Extract the (X, Y) coordinate from the center of the cell holding the provided text.  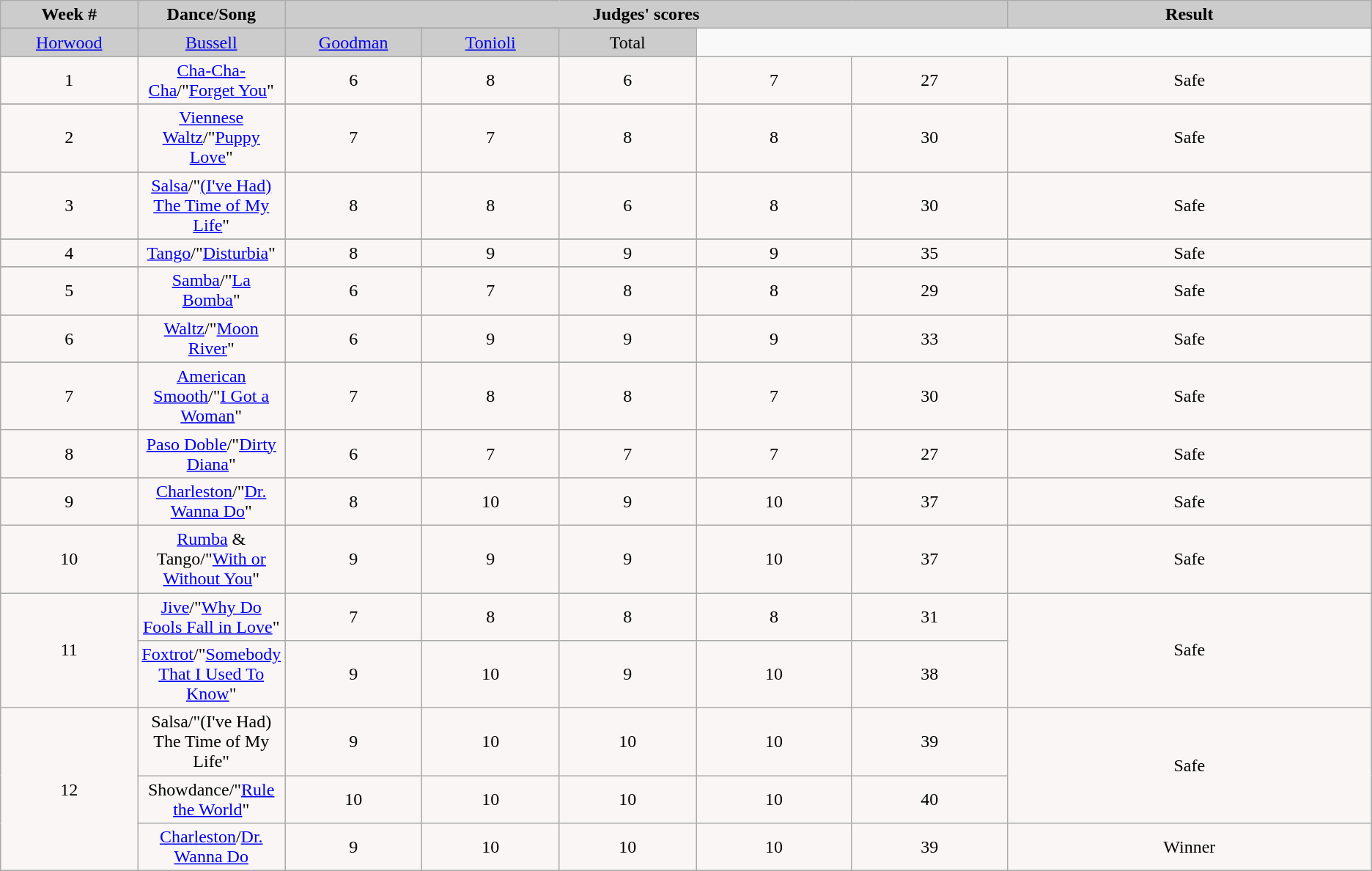
Waltz/"Moon River" (211, 339)
4 (69, 253)
Total (627, 43)
35 (929, 253)
1 (69, 81)
American Smooth/"I Got a Woman" (211, 396)
33 (929, 339)
Cha-Cha-Cha/"Forget You" (211, 81)
40 (929, 799)
Goodman (353, 43)
29 (929, 290)
12 (69, 790)
Result (1189, 15)
Showdance/"Rule the World" (211, 799)
Viennese Waltz/"Puppy Love" (211, 138)
Tango/"Disturbia" (211, 253)
Week # (69, 15)
Tonioli (491, 43)
Rumba & Tango/"With or Without You" (211, 559)
11 (69, 650)
3 (69, 205)
Charleston/"Dr. Wanna Do" (211, 501)
Jive/"Why Do Fools Fall in Love" (211, 616)
5 (69, 290)
38 (929, 675)
Paso Doble/"Dirty Diana" (211, 453)
Horwood (69, 43)
Judges' scores (646, 15)
Bussell (211, 43)
Foxtrot/"Somebody That I Used To Know" (211, 675)
31 (929, 616)
Winner (1189, 848)
Charleston/Dr. Wanna Do (211, 848)
Dance/Song (211, 15)
Samba/"La Bomba" (211, 290)
2 (69, 138)
